Find where the given text appears and provide that cell's center as (x, y) coordinate. 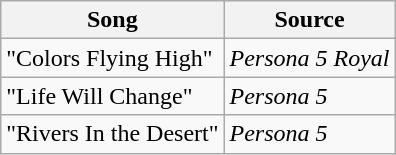
"Rivers In the Desert" (112, 134)
Persona 5 Royal (310, 58)
Source (310, 20)
"Life Will Change" (112, 96)
"Colors Flying High" (112, 58)
Song (112, 20)
